Return the [x, y] coordinate for the center point of the cell that contains the specified text.  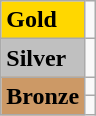
Gold [43, 20]
Silver [43, 58]
Bronze [43, 96]
